Find where the given text appears and provide that cell's center as (x, y) coordinate. 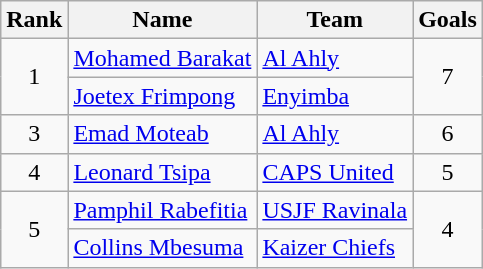
Name (162, 20)
Collins Mbesuma (162, 248)
Rank (34, 20)
3 (34, 134)
Goals (448, 20)
Team (335, 20)
7 (448, 77)
Emad Moteab (162, 134)
Kaizer Chiefs (335, 248)
Enyimba (335, 96)
Joetex Frimpong (162, 96)
Pamphil Rabefitia (162, 210)
USJF Ravinala (335, 210)
Leonard Tsipa (162, 172)
1 (34, 77)
6 (448, 134)
Mohamed Barakat (162, 58)
CAPS United (335, 172)
